Output the (x, y) coordinate of the center of the cell containing the given text.  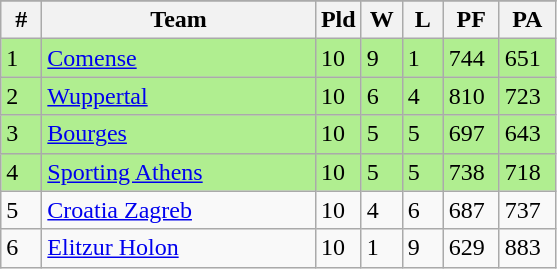
L (422, 20)
643 (527, 134)
738 (471, 172)
Elitzur Holon (179, 248)
2 (22, 96)
# (22, 20)
697 (471, 134)
737 (527, 210)
810 (471, 96)
PF (471, 20)
Bourges (179, 134)
W (382, 20)
Comense (179, 58)
Team (179, 20)
651 (527, 58)
Wuppertal (179, 96)
687 (471, 210)
Pld (338, 20)
723 (527, 96)
744 (471, 58)
Sporting Athens (179, 172)
629 (471, 248)
883 (527, 248)
718 (527, 172)
PA (527, 20)
3 (22, 134)
Croatia Zagreb (179, 210)
